Return the [X, Y] coordinate for the center point of the cell that contains the specified text.  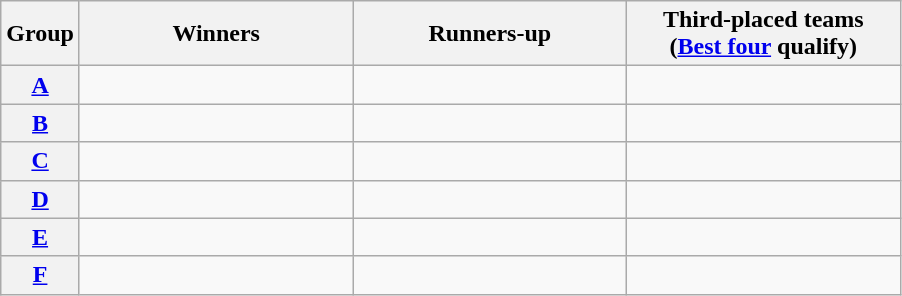
E [40, 237]
A [40, 85]
F [40, 275]
C [40, 161]
B [40, 123]
Group [40, 34]
Third-placed teams(Best four qualify) [764, 34]
Winners [216, 34]
D [40, 199]
Runners-up [490, 34]
